Return the (X, Y) coordinate for the center point of the cell that contains the specified text.  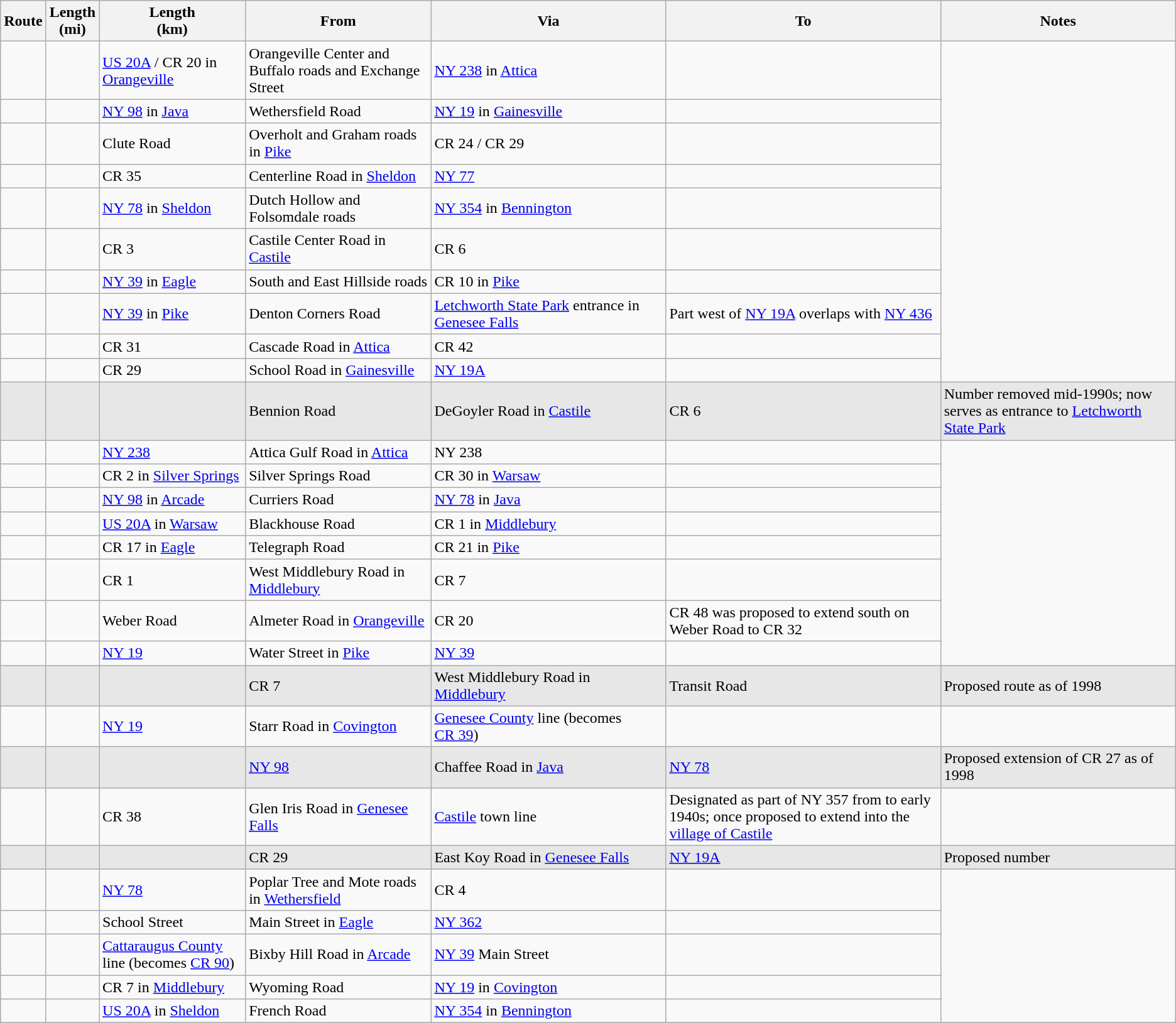
Clute Road (172, 143)
Genesee County line (becomes CR 39) (548, 726)
CR 3 (172, 249)
Designated as part of NY 357 from to early 1940s; once proposed to extend into the village of Castile (803, 816)
Letchworth State Park entrance in Genesee Falls (548, 314)
Denton Corners Road (338, 314)
US 20A in Sheldon (172, 1011)
CR 24 / CR 29 (548, 143)
Wyoming Road (338, 987)
Centerline Road in Sheldon (338, 176)
CR 38 (172, 816)
NY 19 in Gainesville (548, 111)
CR 10 in Pike (548, 281)
NY 77 (548, 176)
Length(mi) (72, 21)
School Road in Gainesville (338, 370)
Overholt and Graham roads in Pike (338, 143)
Blackhouse Road (338, 524)
Glen Iris Road in Genesee Falls (338, 816)
Silver Springs Road (338, 476)
Poplar Tree and Mote roads in Wethersfield (338, 889)
US 20A / CR 20 in Orangeville (172, 70)
Proposed route as of 1998 (1058, 686)
CR 42 (548, 346)
To (803, 21)
CR 30 in Warsaw (548, 476)
CR 35 (172, 176)
NY 78 in Sheldon (172, 208)
School Street (172, 922)
Route (23, 21)
CR 1 in Middlebury (548, 524)
From (338, 21)
Number removed mid-1990s; now serves as entrance to Letchworth State Park (1058, 411)
Starr Road in Covington (338, 726)
Telegraph Road (338, 548)
Water Street in Pike (338, 653)
CR 48 was proposed to extend south on Weber Road to CR 32 (803, 620)
Bixby Hill Road in Arcade (338, 955)
NY 98 (338, 767)
Transit Road (803, 686)
NY 39 Main Street (548, 955)
Cascade Road in Attica (338, 346)
Dutch Hollow and Folsomdale roads (338, 208)
Castile town line (548, 816)
East Koy Road in Genesee Falls (548, 857)
NY 98 in Arcade (172, 500)
Attica Gulf Road in Attica (338, 452)
CR 7 in Middlebury (172, 987)
Curriers Road (338, 500)
Chaffee Road in Java (548, 767)
Main Street in Eagle (338, 922)
CR 4 (548, 889)
CR 31 (172, 346)
DeGoyler Road in Castile (548, 411)
Via (548, 21)
Cattaraugus County line (becomes CR 90) (172, 955)
Almeter Road in Orangeville (338, 620)
NY 39 (548, 653)
Wethersfield Road (338, 111)
CR 2 in Silver Springs (172, 476)
French Road (338, 1011)
Orangeville Center and Buffalo roads and Exchange Street (338, 70)
US 20A in Warsaw (172, 524)
Proposed number (1058, 857)
CR 20 (548, 620)
NY 78 in Java (548, 500)
NY 39 in Eagle (172, 281)
NY 238 in Attica (548, 70)
CR 17 in Eagle (172, 548)
NY 98 in Java (172, 111)
Notes (1058, 21)
NY 362 (548, 922)
CR 1 (172, 580)
Length(km) (172, 21)
Castile Center Road in Castile (338, 249)
CR 21 in Pike (548, 548)
South and East Hillside roads (338, 281)
NY 19 in Covington (548, 987)
Bennion Road (338, 411)
NY 39 in Pike (172, 314)
Weber Road (172, 620)
Part west of NY 19A overlaps with NY 436 (803, 314)
Proposed extension of CR 27 as of 1998 (1058, 767)
